Return (X, Y) of the center of cell containing provided text 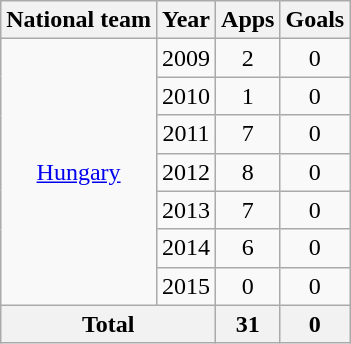
Hungary (79, 172)
6 (248, 248)
Year (186, 20)
2013 (186, 210)
Apps (248, 20)
National team (79, 20)
2015 (186, 286)
2011 (186, 134)
8 (248, 172)
2009 (186, 58)
1 (248, 96)
2010 (186, 96)
2014 (186, 248)
2 (248, 58)
2012 (186, 172)
Goals (315, 20)
Total (108, 324)
31 (248, 324)
